Determine the (X, Y) coordinate at the center of the cell enclosing the given text.  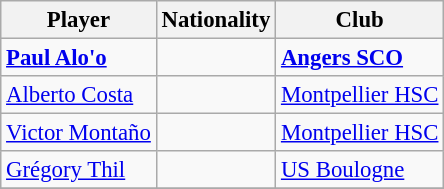
Angers SCO (360, 58)
Player (78, 20)
Paul Alo'o (78, 58)
Grégory Thil (78, 170)
Nationality (216, 20)
US Boulogne (360, 170)
Club (360, 20)
Alberto Costa (78, 95)
Victor Montaño (78, 133)
